Pinpoint the cell where the given text exists, returning its [X, Y] midpoint coordinate. 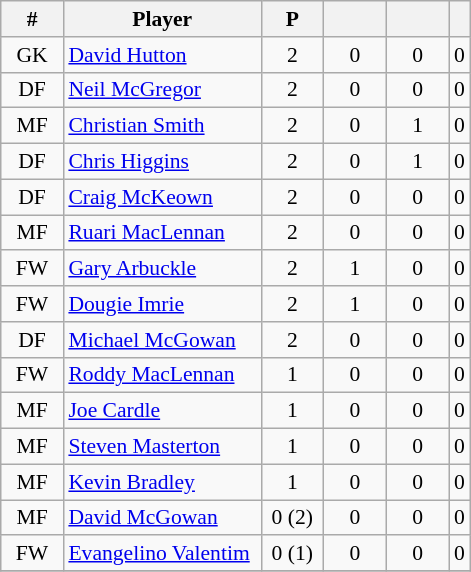
Joe Cardle [162, 411]
Michael McGowan [162, 340]
Gary Arbuckle [162, 269]
Kevin Bradley [162, 482]
# [32, 19]
Neil McGregor [162, 90]
Roddy MacLennan [162, 375]
David Hutton [162, 55]
0 (1) [292, 554]
0 (2) [292, 518]
Craig McKeown [162, 197]
Ruari MacLennan [162, 233]
Evangelino Valentim [162, 554]
Christian Smith [162, 126]
Chris Higgins [162, 162]
GK [32, 55]
P [292, 19]
Steven Masterton [162, 447]
Player [162, 19]
Dougie Imrie [162, 304]
David McGowan [162, 518]
